Find where the given text appears and provide that cell's center as [x, y] coordinate. 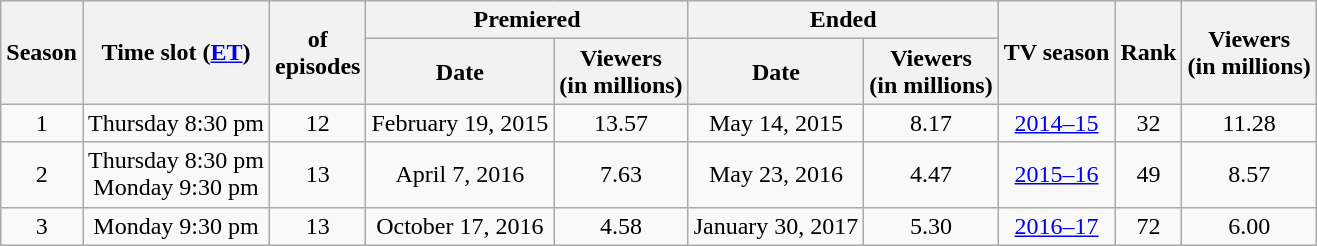
6.00 [1249, 226]
3 [42, 226]
Premiered [527, 20]
8.17 [931, 123]
7.63 [621, 174]
2016–17 [1056, 226]
49 [1148, 174]
4.58 [621, 226]
October 17, 2016 [460, 226]
8.57 [1249, 174]
Time slot (ET) [176, 52]
Thursday 8:30 pmMonday 9:30 pm [176, 174]
TV season [1056, 52]
12 [318, 123]
72 [1148, 226]
Monday 9:30 pm [176, 226]
April 7, 2016 [460, 174]
Ended [843, 20]
13.57 [621, 123]
5.30 [931, 226]
Thursday 8:30 pm [176, 123]
2 [42, 174]
1 [42, 123]
11.28 [1249, 123]
May 23, 2016 [776, 174]
2014–15 [1056, 123]
February 19, 2015 [460, 123]
Rank [1148, 52]
2015–16 [1056, 174]
ofepisodes [318, 52]
32 [1148, 123]
4.47 [931, 174]
January 30, 2017 [776, 226]
Season [42, 52]
May 14, 2015 [776, 123]
